Output the (X, Y) coordinate of the center of the cell containing the given text.  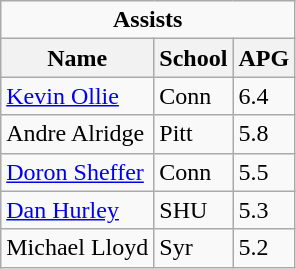
Kevin Ollie (78, 96)
SHU (194, 210)
Michael Lloyd (78, 248)
Syr (194, 248)
5.8 (264, 134)
Andre Alridge (78, 134)
Pitt (194, 134)
5.5 (264, 172)
Name (78, 58)
5.2 (264, 248)
Assists (148, 20)
APG (264, 58)
Doron Sheffer (78, 172)
6.4 (264, 96)
Dan Hurley (78, 210)
School (194, 58)
5.3 (264, 210)
